For the text-containing cell, return its midpoint in [x, y] coordinate format. 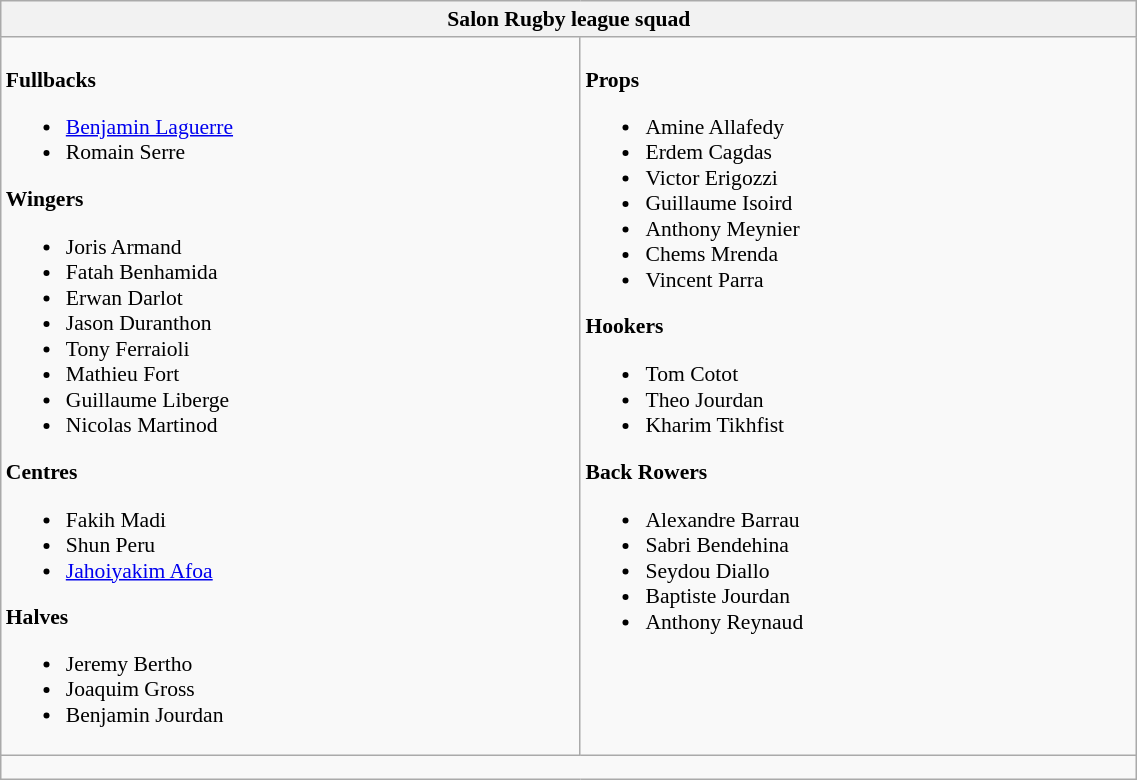
Salon Rugby league squad [569, 19]
